From the cell containing the given text, extract its center point as (X, Y) coordinate. 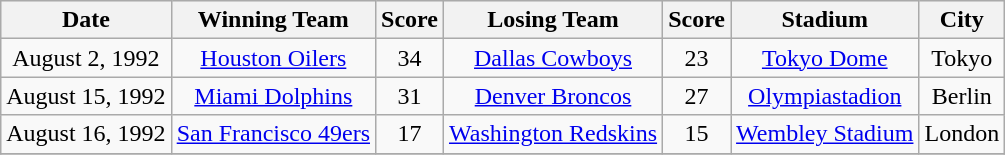
Miami Dolphins (273, 96)
Winning Team (273, 20)
City (962, 20)
Washington Redskins (552, 134)
Houston Oilers (273, 58)
Tokyo (962, 58)
San Francisco 49ers (273, 134)
27 (697, 96)
Losing Team (552, 20)
17 (410, 134)
Tokyo Dome (825, 58)
Stadium (825, 20)
15 (697, 134)
Olympiastadion (825, 96)
Wembley Stadium (825, 134)
23 (697, 58)
Dallas Cowboys (552, 58)
Date (86, 20)
August 16, 1992 (86, 134)
Berlin (962, 96)
31 (410, 96)
London (962, 134)
34 (410, 58)
August 15, 1992 (86, 96)
August 2, 1992 (86, 58)
Denver Broncos (552, 96)
